Search for the cell housing the specified text and yield its (X, Y) center coordinate. 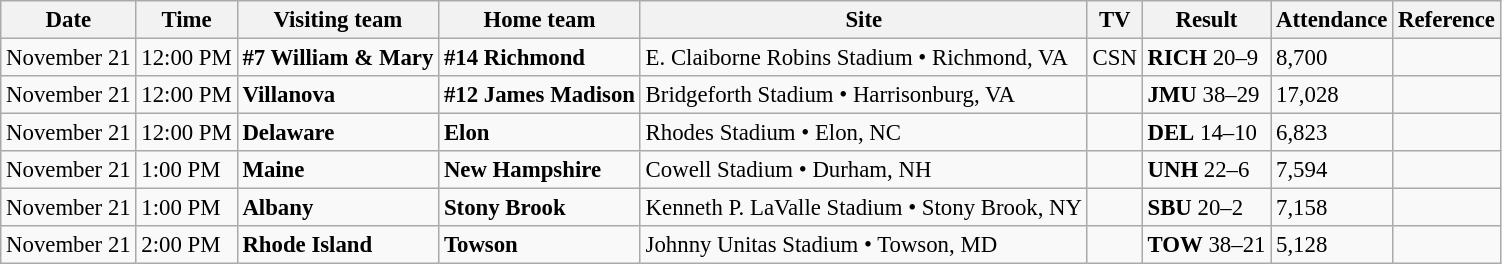
Rhode Island (338, 245)
#7 William & Mary (338, 58)
7,158 (1332, 208)
JMU 38–29 (1206, 95)
Albany (338, 208)
Villanova (338, 95)
E. Claiborne Robins Stadium • Richmond, VA (864, 58)
Time (186, 20)
DEL 14–10 (1206, 133)
#14 Richmond (540, 58)
Maine (338, 170)
Johnny Unitas Stadium • Towson, MD (864, 245)
Home team (540, 20)
Cowell Stadium • Durham, NH (864, 170)
RICH 20–9 (1206, 58)
6,823 (1332, 133)
7,594 (1332, 170)
Visiting team (338, 20)
Date (68, 20)
Reference (1447, 20)
Towson (540, 245)
Result (1206, 20)
Delaware (338, 133)
Elon (540, 133)
8,700 (1332, 58)
TOW 38–21 (1206, 245)
Site (864, 20)
UNH 22–6 (1206, 170)
#12 James Madison (540, 95)
2:00 PM (186, 245)
17,028 (1332, 95)
SBU 20–2 (1206, 208)
5,128 (1332, 245)
Rhodes Stadium • Elon, NC (864, 133)
Bridgeforth Stadium • Harrisonburg, VA (864, 95)
Kenneth P. LaValle Stadium • Stony Brook, NY (864, 208)
TV (1114, 20)
Attendance (1332, 20)
New Hampshire (540, 170)
Stony Brook (540, 208)
CSN (1114, 58)
